Detect which cell encompasses the target text, then output its [x, y] center coordinate. 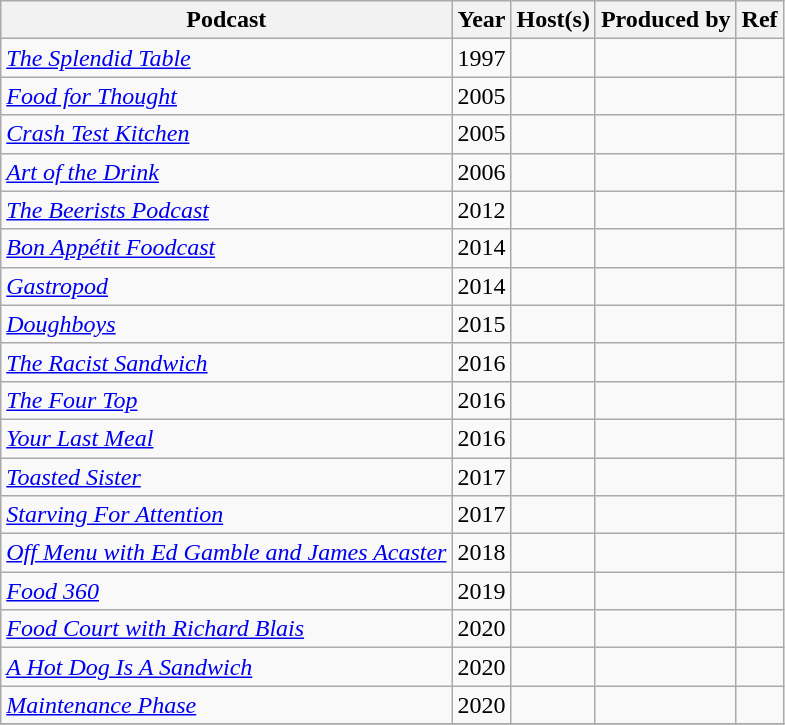
2019 [482, 591]
Toasted Sister [226, 477]
Your Last Meal [226, 438]
Year [482, 20]
1997 [482, 58]
Food for Thought [226, 96]
The Four Top [226, 400]
2012 [482, 210]
2018 [482, 553]
Produced by [666, 20]
Food 360 [226, 591]
Food Court with Richard Blais [226, 629]
The Beerists Podcast [226, 210]
A Hot Dog Is A Sandwich [226, 667]
Ref [760, 20]
Bon Appétit Foodcast [226, 248]
Gastropod [226, 286]
Off Menu with Ed Gamble and James Acaster [226, 553]
Maintenance Phase [226, 705]
Podcast [226, 20]
The Splendid Table [226, 58]
Crash Test Kitchen [226, 134]
Starving For Attention [226, 515]
Doughboys [226, 324]
2015 [482, 324]
Art of the Drink [226, 172]
The Racist Sandwich [226, 362]
2006 [482, 172]
Host(s) [553, 20]
